Provide the (x, y) coordinate of the cell's center where the given text is located.  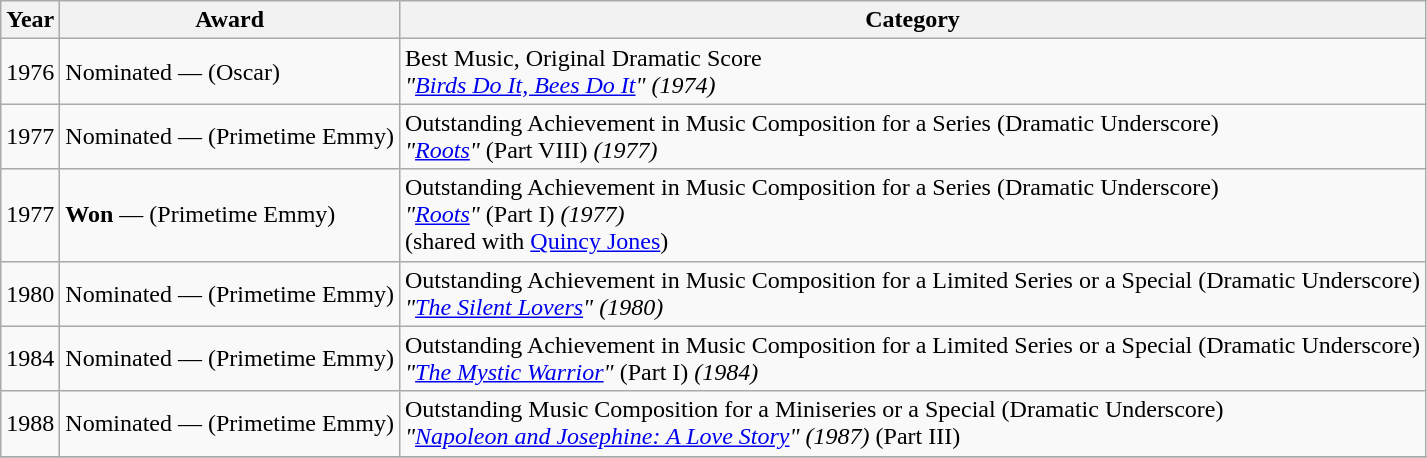
1976 (30, 72)
Outstanding Achievement in Music Composition for a Series (Dramatic Underscore)"Roots" (Part I) (1977)(shared with Quincy Jones) (912, 215)
Outstanding Music Composition for a Miniseries or a Special (Dramatic Underscore)"Napoleon and Josephine: A Love Story" (1987) (Part III) (912, 424)
Nominated — (Oscar) (230, 72)
1984 (30, 358)
Award (230, 20)
Outstanding Achievement in Music Composition for a Limited Series or a Special (Dramatic Underscore)"The Mystic Warrior" (Part I) (1984) (912, 358)
1980 (30, 294)
1988 (30, 424)
Category (912, 20)
Year (30, 20)
Won — (Primetime Emmy) (230, 215)
Best Music, Original Dramatic Score"Birds Do It, Bees Do It" (1974) (912, 72)
Outstanding Achievement in Music Composition for a Series (Dramatic Underscore)"Roots" (Part VIII) (1977) (912, 136)
Outstanding Achievement in Music Composition for a Limited Series or a Special (Dramatic Underscore)"The Silent Lovers" (1980) (912, 294)
